Pinpoint the cell where the given text exists, returning its [x, y] midpoint coordinate. 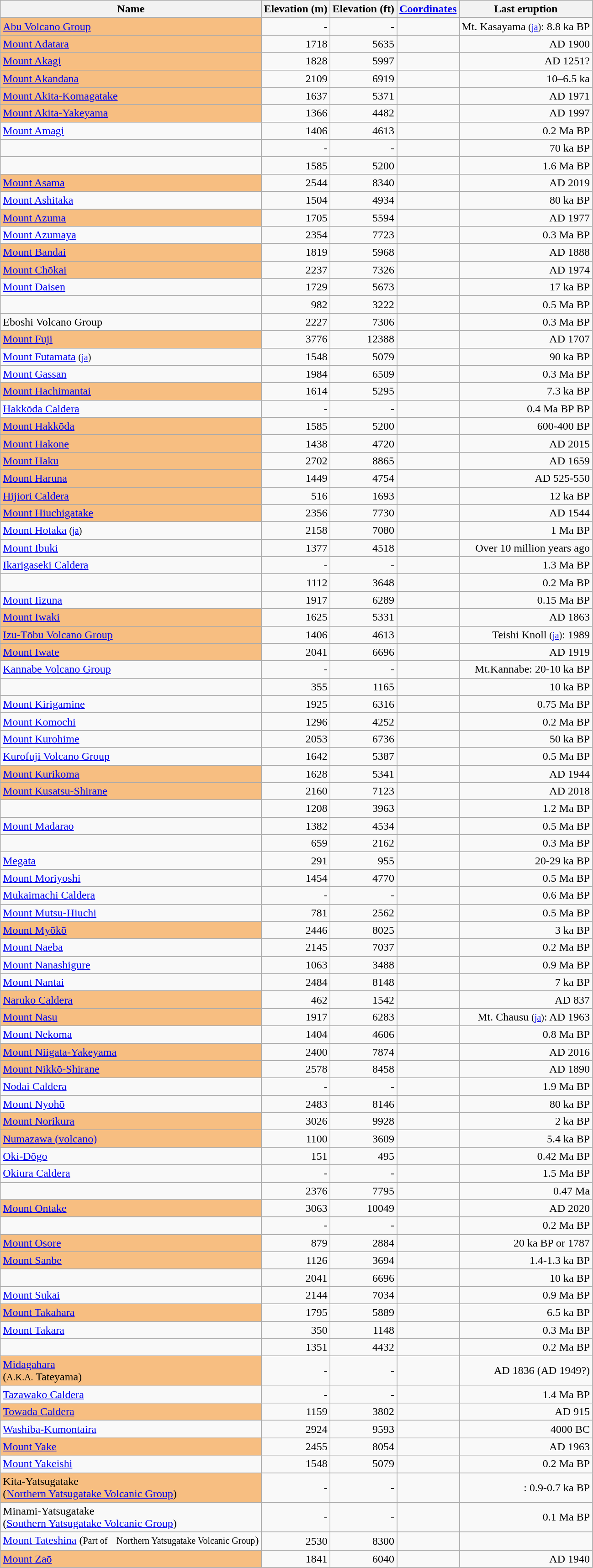
0.15 Ma BP [526, 600]
7874 [363, 1052]
Hijiori Caldera [131, 495]
2483 [296, 1104]
1841 [296, 1559]
Kannabe Volcano Group [131, 669]
3776 [296, 339]
1504 [296, 200]
9928 [363, 1121]
0.1 Ma BP [526, 1517]
7080 [363, 531]
AD 1659 [526, 461]
20 ka BP or 1787 [526, 1243]
AD 1890 [526, 1069]
1718 [296, 44]
1.4 Ma BP [526, 1394]
AD 1900 [526, 44]
Mount Haruna [131, 478]
0.42 Ma BP [526, 1156]
Coordinates [428, 9]
10049 [363, 1208]
1984 [296, 374]
Mount Asama [131, 183]
Mount Madarao [131, 826]
Mount Nyohō [131, 1104]
3802 [363, 1412]
AD 2020 [526, 1208]
4770 [363, 878]
2924 [296, 1429]
5673 [363, 287]
3648 [363, 583]
Megata [131, 861]
8340 [363, 183]
AD 1251? [526, 61]
462 [296, 1000]
Eboshi Volcano Group [131, 322]
2162 [363, 843]
Mount Sukai [131, 1295]
5387 [363, 756]
AD 837 [526, 1000]
AD 1997 [526, 113]
3063 [296, 1208]
0.75 Ma BP [526, 704]
Over 10 million years ago [526, 548]
AD 525-550 [526, 478]
Mount Fuji [131, 339]
2702 [296, 461]
1.9 Ma BP [526, 1087]
4934 [363, 200]
Mount Chōkai [131, 270]
Ikarigaseki Caldera [131, 565]
5295 [363, 391]
50 ka BP [526, 739]
6736 [363, 739]
0.6 Ma BP [526, 895]
Mount Hiuchigatake [131, 513]
1165 [363, 687]
2237 [296, 270]
3 ka BP [526, 930]
781 [296, 913]
AD 1971 [526, 96]
AD 1963 [526, 1447]
2109 [296, 79]
4754 [363, 478]
3609 [363, 1139]
Name [131, 9]
Mount Kusatsu-Shirane [131, 791]
Mount Hotaka (ja) [131, 531]
2446 [296, 930]
Mount Naeba [131, 947]
5371 [363, 96]
Mount Norikura [131, 1121]
5594 [363, 218]
Mount Moriyoshi [131, 878]
1693 [363, 495]
4518 [363, 548]
659 [296, 843]
1.4-1.3 ka BP [526, 1260]
Mt. Chausu (ja): AD 1963 [526, 1017]
2376 [296, 1191]
2144 [296, 1295]
5331 [363, 617]
2354 [296, 235]
Elevation (ft) [363, 9]
600-400 BP [526, 426]
1.5 Ma BP [526, 1173]
Mount Yake [131, 1447]
Mt. Kasayama (ja): 8.8 ka BP [526, 26]
AD 1974 [526, 270]
2145 [296, 947]
7730 [363, 513]
Mount Akita-Komagatake [131, 96]
1542 [363, 1000]
Mount Myōkō [131, 930]
7306 [363, 322]
1705 [296, 218]
Mount Niigata-Yakeyama [131, 1052]
Mount Hakkōda [131, 426]
Tazawako Caldera [131, 1394]
6509 [363, 374]
AD 1940 [526, 1559]
AD 2019 [526, 183]
1148 [363, 1330]
17 ka BP [526, 287]
291 [296, 861]
8458 [363, 1069]
4720 [363, 443]
20-29 ka BP [526, 861]
Mount Akita-Yakeyama [131, 113]
350 [296, 1330]
1208 [296, 809]
7723 [363, 235]
2562 [363, 913]
1112 [296, 583]
2400 [296, 1052]
7037 [363, 947]
4252 [363, 721]
Last eruption [526, 9]
Mount Ontake [131, 1208]
4606 [363, 1034]
Mount Haku [131, 461]
AD 915 [526, 1412]
2455 [296, 1447]
Numazawa (volcano) [131, 1139]
3026 [296, 1121]
7 ka BP [526, 982]
12388 [363, 339]
7.3 ka BP [526, 391]
Mount Nanashigure [131, 965]
Mount Hakone [131, 443]
6.5 ka BP [526, 1312]
5997 [363, 61]
1159 [296, 1412]
Mount Adatara [131, 44]
1 Ma BP [526, 531]
6919 [363, 79]
Mount Gassan [131, 374]
Mount Ibuki [131, 548]
9593 [363, 1429]
1100 [296, 1139]
: 0.9-0.7 ka BP [526, 1488]
1.2 Ma BP [526, 809]
151 [296, 1156]
3488 [363, 965]
8025 [363, 930]
Mount Sanbe [131, 1260]
355 [296, 687]
Mount Hachimantai [131, 391]
Mount Komochi [131, 721]
8300 [363, 1541]
AD 2016 [526, 1052]
2484 [296, 982]
5889 [363, 1312]
AD 1944 [526, 774]
5635 [363, 44]
2356 [296, 513]
AD 1863 [526, 617]
879 [296, 1243]
8865 [363, 461]
Kurofuji Volcano Group [131, 756]
Mount Nekoma [131, 1034]
Teishi Knoll (ja): 1989 [526, 635]
2530 [296, 1541]
AD 2018 [526, 791]
2 ka BP [526, 1121]
1351 [296, 1347]
12 ka BP [526, 495]
Mount Akagi [131, 61]
AD 1544 [526, 513]
8146 [363, 1104]
1382 [296, 826]
1296 [296, 721]
AD 1888 [526, 253]
3222 [363, 305]
Mount Osore [131, 1243]
1377 [296, 548]
6316 [363, 704]
AD 1836 (AD 1949?) [526, 1371]
Mount Nantai [131, 982]
8148 [363, 982]
Minami-Yatsugatake(Southern Yatsugatake Volcanic Group) [131, 1517]
10–6.5 ka [526, 79]
516 [296, 495]
3694 [363, 1260]
Mount Kirigamine [131, 704]
1625 [296, 617]
Mount Bandai [131, 253]
Mount Iwate [131, 652]
Hakkōda Caldera [131, 409]
7034 [363, 1295]
Naruko Caldera [131, 1000]
1729 [296, 287]
Mount Tateshina (Part of Northern Yatsugatake Volcanic Group) [131, 1541]
2053 [296, 739]
6040 [363, 1559]
1404 [296, 1034]
Mount Nasu [131, 1017]
Kita-Yatsugatake(Northern Yatsugatake Volcanic Group) [131, 1488]
1828 [296, 61]
Mount Mutsu-Hiuchi [131, 913]
2160 [296, 791]
4482 [363, 113]
1063 [296, 965]
3963 [363, 809]
2578 [296, 1069]
982 [296, 305]
1642 [296, 756]
4000 BC [526, 1429]
5341 [363, 774]
1.3 Ma BP [526, 565]
0.8 Ma BP [526, 1034]
90 ka BP [526, 357]
AD 2015 [526, 443]
Mount Yakeishi [131, 1464]
8054 [363, 1447]
Mount Futamata (ja) [131, 357]
2884 [363, 1243]
2544 [296, 183]
Mount Nikkō-Shirane [131, 1069]
495 [363, 1156]
Mount Daisen [131, 287]
Mount Amagi [131, 131]
Mount Iwaki [131, 617]
1795 [296, 1312]
5968 [363, 253]
Mount Kurikoma [131, 774]
7123 [363, 791]
AD 1919 [526, 652]
1925 [296, 704]
AD 1977 [526, 218]
1449 [296, 478]
Washiba-Kumontaira [131, 1429]
Mount Ashitaka [131, 200]
7795 [363, 1191]
Elevation (m) [296, 9]
Izu-Tōbu Volcano Group [131, 635]
2158 [296, 531]
AD 1707 [526, 339]
4534 [363, 826]
Mount Iizuna [131, 600]
Oki-Dōgo [131, 1156]
Mount Zaō [131, 1559]
Towada Caldera [131, 1412]
955 [363, 861]
1126 [296, 1260]
4432 [363, 1347]
0.4 Ma BP BP [526, 409]
6289 [363, 600]
2227 [296, 322]
Nodai Caldera [131, 1087]
0.47 Ma [526, 1191]
Abu Volcano Group [131, 26]
Mukaimachi Caldera [131, 895]
Mount Azuma [131, 218]
1438 [296, 443]
Mount Azumaya [131, 235]
1614 [296, 391]
Okiura Caldera [131, 1173]
1819 [296, 253]
6283 [363, 1017]
1366 [296, 113]
Mount Kurohime [131, 739]
1637 [296, 96]
Mount Akandana [131, 79]
Midagahara(A.K.A. Tateyama) [131, 1371]
Mount Takara [131, 1330]
7326 [363, 270]
1.6 Ma BP [526, 165]
1628 [296, 774]
70 ka BP [526, 148]
1454 [296, 878]
Mt.Kannabe: 20-10 ka BP [526, 669]
Mount Takahara [131, 1312]
5.4 ka BP [526, 1139]
